Output the [x, y] coordinate of the center of the cell containing the given text.  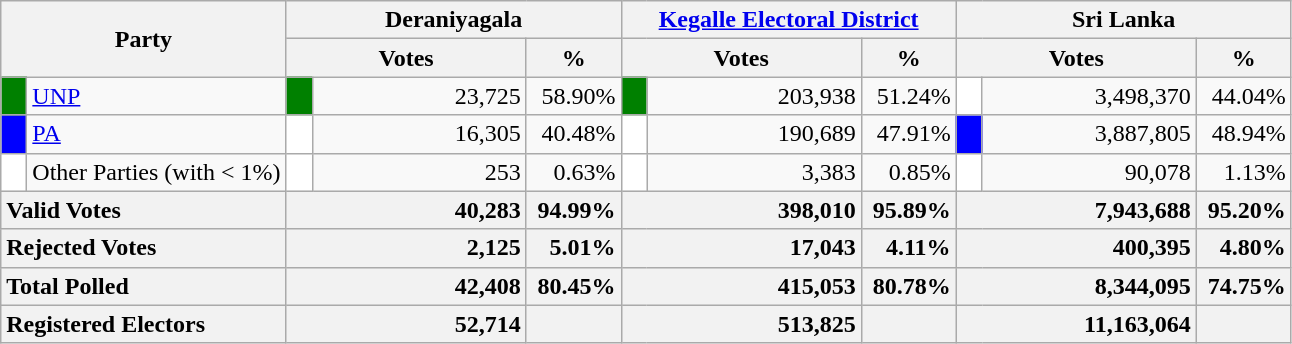
2,125 [406, 248]
PA [156, 134]
513,825 [741, 324]
3,887,805 [1089, 134]
253 [419, 172]
3,383 [754, 172]
58.90% [574, 96]
52,714 [406, 324]
Total Polled [144, 286]
80.78% [908, 286]
415,053 [741, 286]
203,938 [754, 96]
94.99% [574, 210]
4.80% [1244, 248]
44.04% [1244, 96]
Party [144, 39]
95.89% [908, 210]
74.75% [1244, 286]
7,943,688 [1076, 210]
0.63% [574, 172]
5.01% [574, 248]
11,163,064 [1076, 324]
47.91% [908, 134]
90,078 [1089, 172]
16,305 [419, 134]
Valid Votes [144, 210]
Deraniyagala [454, 20]
Sri Lanka [1124, 20]
40.48% [574, 134]
42,408 [406, 286]
Other Parties (with < 1%) [156, 172]
48.94% [1244, 134]
4.11% [908, 248]
95.20% [1244, 210]
51.24% [908, 96]
1.13% [1244, 172]
8,344,095 [1076, 286]
80.45% [574, 286]
190,689 [754, 134]
17,043 [741, 248]
23,725 [419, 96]
Registered Electors [144, 324]
398,010 [741, 210]
400,395 [1076, 248]
40,283 [406, 210]
UNP [156, 96]
Rejected Votes [144, 248]
3,498,370 [1089, 96]
0.85% [908, 172]
Kegalle Electoral District [788, 20]
